Detect which cell encompasses the target text, then output its [x, y] center coordinate. 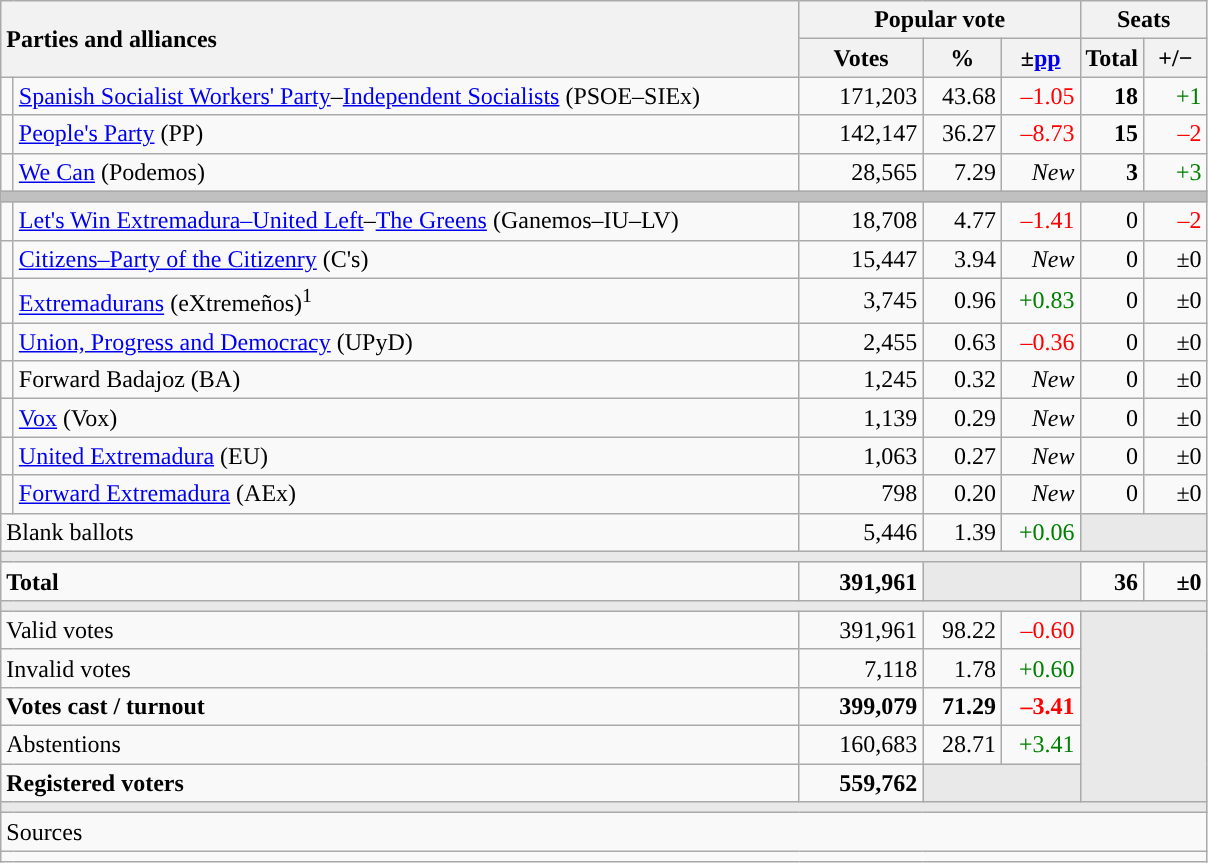
4.77 [962, 221]
171,203 [861, 96]
Sources [604, 832]
Registered voters [400, 783]
7,118 [861, 668]
Union, Progress and Democracy (UPyD) [406, 342]
Popular vote [940, 20]
3.94 [962, 259]
–1.05 [1040, 96]
43.68 [962, 96]
3,745 [861, 300]
Vox (Vox) [406, 418]
98.22 [962, 630]
3 [1112, 172]
+3.41 [1040, 745]
0.63 [962, 342]
28,565 [861, 172]
–0.60 [1040, 630]
% [962, 58]
142,147 [861, 134]
Spanish Socialist Workers' Party–Independent Socialists (PSOE–SIEx) [406, 96]
2,455 [861, 342]
5,446 [861, 532]
15 [1112, 134]
We Can (Podemos) [406, 172]
Valid votes [400, 630]
0.20 [962, 494]
18,708 [861, 221]
71.29 [962, 706]
Forward Extremadura (AEx) [406, 494]
0.96 [962, 300]
18 [1112, 96]
36.27 [962, 134]
Parties and alliances [400, 39]
1.78 [962, 668]
7.29 [962, 172]
+/− [1176, 58]
559,762 [861, 783]
Forward Badajoz (BA) [406, 380]
160,683 [861, 745]
+3 [1176, 172]
Seats [1144, 20]
Votes [861, 58]
0.29 [962, 418]
Extremadurans (eXtremeños)1 [406, 300]
Invalid votes [400, 668]
1,063 [861, 456]
15,447 [861, 259]
+0.83 [1040, 300]
0.32 [962, 380]
Abstentions [400, 745]
0.27 [962, 456]
1,139 [861, 418]
United Extremadura (EU) [406, 456]
–0.36 [1040, 342]
36 [1112, 581]
People's Party (PP) [406, 134]
Citizens–Party of the Citizenry (C's) [406, 259]
–1.41 [1040, 221]
Let's Win Extremadura–United Left–The Greens (Ganemos–IU–LV) [406, 221]
Blank ballots [400, 532]
+0.06 [1040, 532]
1.39 [962, 532]
Votes cast / turnout [400, 706]
±pp [1040, 58]
+1 [1176, 96]
–8.73 [1040, 134]
399,079 [861, 706]
798 [861, 494]
+0.60 [1040, 668]
–3.41 [1040, 706]
28.71 [962, 745]
1,245 [861, 380]
